Find where the given text appears and provide that cell's center as (x, y) coordinate. 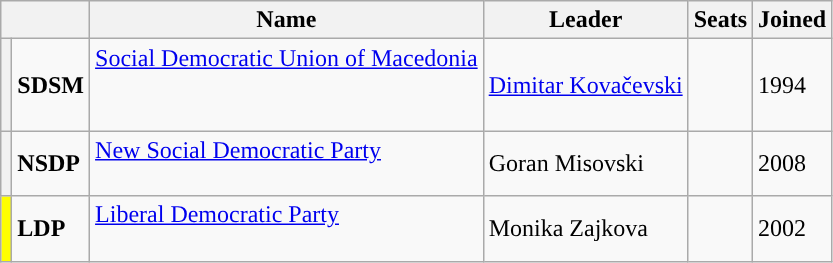
Monika Zajkova (586, 228)
SDSM (51, 85)
NSDP (51, 164)
New Social Democratic Party (287, 164)
2002 (792, 228)
LDP (51, 228)
Joined (792, 20)
2008 (792, 164)
1994 (792, 85)
Dimitar Kovačevski (586, 85)
Name (287, 20)
Liberal Democratic Party (287, 228)
Seats (720, 20)
Leader (586, 20)
Goran Misovski (586, 164)
Social Democratic Union of Macedonia (287, 85)
